Locate the cell with the specified text and output its [x, y] center coordinate. 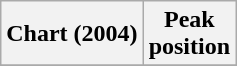
Peak position [189, 34]
Chart (2004) [72, 34]
